Detect which cell encompasses the target text, then output its (x, y) center coordinate. 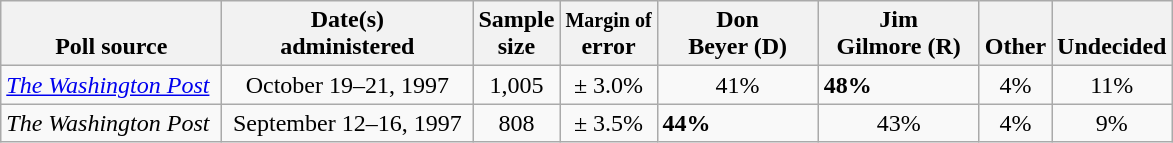
DonBeyer (D) (738, 34)
Poll source (112, 34)
1,005 (516, 85)
Other (1015, 34)
9% (1112, 123)
808 (516, 123)
Margin oferror (608, 34)
Date(s)administered (348, 34)
43% (898, 123)
October 19–21, 1997 (348, 85)
41% (738, 85)
± 3.0% (608, 85)
September 12–16, 1997 (348, 123)
JimGilmore (R) (898, 34)
44% (738, 123)
Samplesize (516, 34)
± 3.5% (608, 123)
11% (1112, 85)
Undecided (1112, 34)
48% (898, 85)
